Find where the given text appears and provide that cell's center as [X, Y] coordinate. 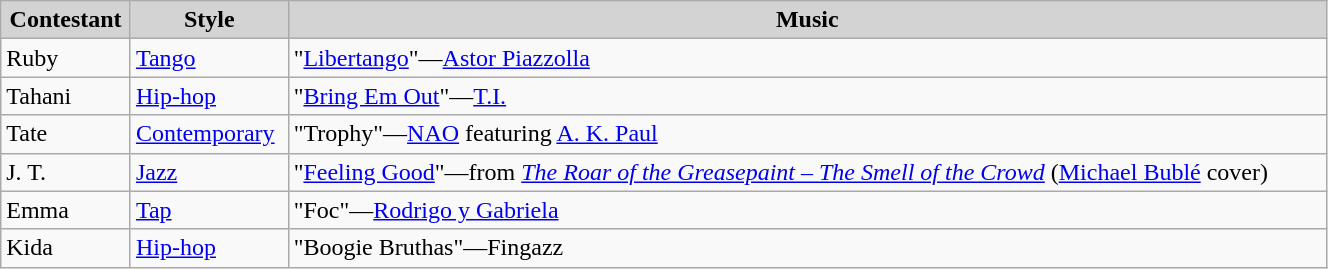
"Bring Em Out"—T.I. [807, 96]
Kida [66, 248]
Jazz [209, 172]
"Boogie Bruthas"—Fingazz [807, 248]
J. T. [66, 172]
Contemporary [209, 134]
Music [807, 20]
Emma [66, 210]
Tap [209, 210]
"Libertango"—Astor Piazzolla [807, 58]
"Foc"—Rodrigo y Gabriela [807, 210]
Contestant [66, 20]
"Trophy"—NAO featuring A. K. Paul [807, 134]
Tahani [66, 96]
Tate [66, 134]
Style [209, 20]
Tango [209, 58]
"Feeling Good"—from The Roar of the Greasepaint – The Smell of the Crowd (Michael Bublé cover) [807, 172]
Ruby [66, 58]
